Scan for the cell matching the given text and deliver its (x, y) coordinate at center. 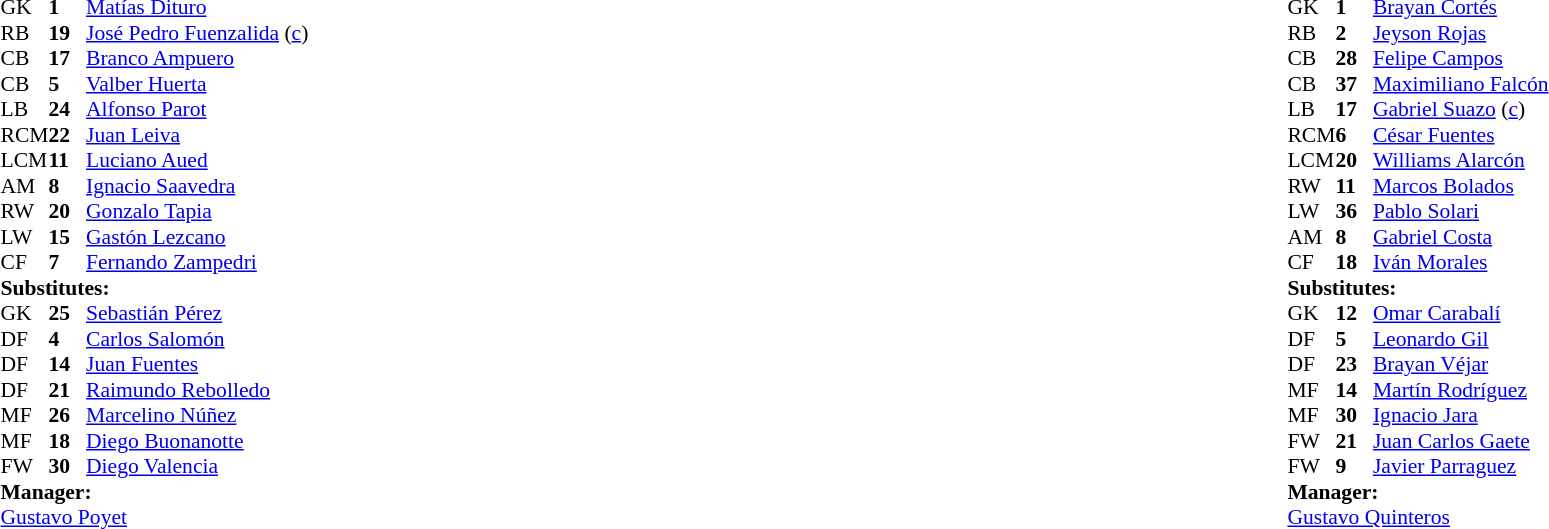
Branco Ampuero (197, 59)
12 (1354, 313)
37 (1354, 84)
Valber Huerta (197, 84)
Ignacio Saavedra (197, 186)
Juan Leiva (197, 135)
Juan Fuentes (197, 365)
Iván Morales (1461, 263)
Omar Carabalí (1461, 313)
19 (67, 33)
Gastón Lezcano (197, 237)
Gabriel Suazo (c) (1461, 109)
9 (1354, 467)
36 (1354, 211)
Alfonso Parot (197, 109)
Raimundo Rebolledo (197, 390)
15 (67, 237)
28 (1354, 59)
Gabriel Costa (1461, 237)
23 (1354, 365)
6 (1354, 135)
Luciano Aued (197, 161)
Martín Rodríguez (1461, 390)
Javier Parraguez (1461, 467)
25 (67, 313)
Marcelino Núñez (197, 415)
José Pedro Fuenzalida (c) (197, 33)
Diego Buonanotte (197, 441)
Gonzalo Tapia (197, 211)
7 (67, 263)
Felipe Campos (1461, 59)
Maximiliano Falcón (1461, 84)
4 (67, 339)
Carlos Salomón (197, 339)
Brayan Véjar (1461, 365)
Jeyson Rojas (1461, 33)
Diego Valencia (197, 467)
Fernando Zampedri (197, 263)
César Fuentes (1461, 135)
Ignacio Jara (1461, 415)
Sebastián Pérez (197, 313)
22 (67, 135)
2 (1354, 33)
Leonardo Gil (1461, 339)
24 (67, 109)
26 (67, 415)
Marcos Bolados (1461, 186)
Juan Carlos Gaete (1461, 441)
Pablo Solari (1461, 211)
Williams Alarcón (1461, 161)
